Identify which cell holds the provided text, then report its [x, y] central coordinate. 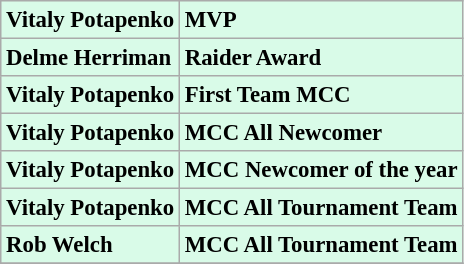
MCC Newcomer of the year [320, 170]
First Team MCC [320, 95]
Rob Welch [90, 245]
MVP [320, 20]
Delme Herriman [90, 58]
MCC All Newcomer [320, 133]
Raider Award [320, 58]
